Output the [X, Y] coordinate of the center of the cell containing the given text.  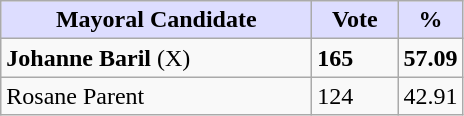
Vote [355, 20]
% [430, 20]
165 [355, 58]
Mayoral Candidate [156, 20]
57.09 [430, 58]
Rosane Parent [156, 96]
124 [355, 96]
42.91 [430, 96]
Johanne Baril (X) [156, 58]
